Determine the [x, y] coordinate at the center of the cell enclosing the given text.  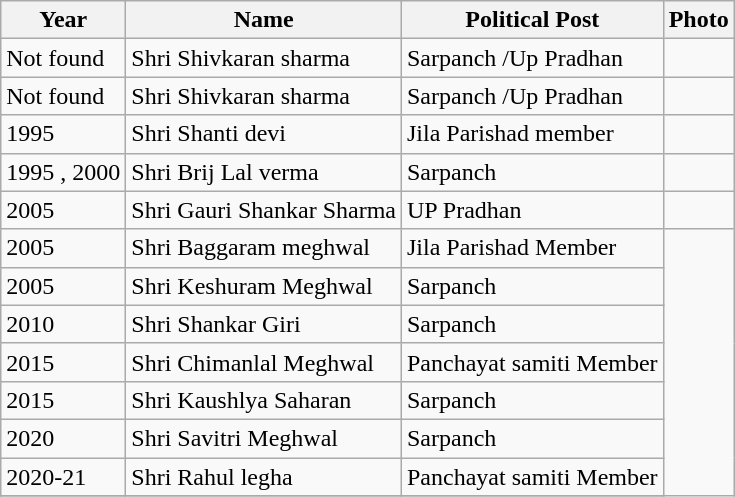
Shri Brij Lal verma [264, 172]
Shri Kaushlya Saharan [264, 400]
Photo [698, 20]
1995 , 2000 [64, 172]
Shri Gauri Shankar Sharma [264, 210]
Political Post [532, 20]
2020 [64, 438]
Shri Chimanlal Meghwal [264, 362]
Shri Baggaram meghwal [264, 248]
1995 [64, 134]
Shri Shanti devi [264, 134]
Shri Rahul legha [264, 477]
Shri Shankar Giri [264, 324]
2020-21 [64, 477]
Shri Keshuram Meghwal [264, 286]
Name [264, 20]
Jila Parishad member [532, 134]
2010 [64, 324]
UP Pradhan [532, 210]
Shri Savitri Meghwal [264, 438]
Year [64, 20]
Jila Parishad Member [532, 248]
